Provide the [X, Y] coordinate of the cell's center where the given text is located.  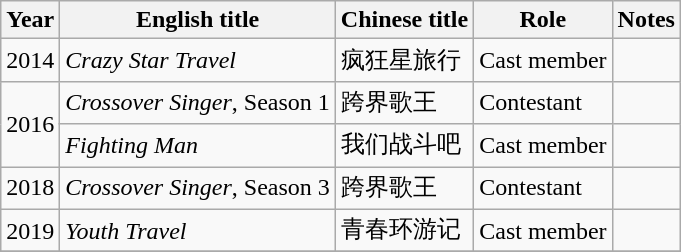
Crossover Singer, Season 1 [198, 102]
疯狂星旅行 [404, 60]
English title [198, 20]
Notes [646, 20]
青春环游记 [404, 230]
2018 [30, 188]
Role [543, 20]
Fighting Man [198, 146]
Chinese title [404, 20]
2019 [30, 230]
Crazy Star Travel [198, 60]
Year [30, 20]
2016 [30, 124]
Youth Travel [198, 230]
2014 [30, 60]
Crossover Singer, Season 3 [198, 188]
我们战斗吧 [404, 146]
